Search for the cell housing the specified text and yield its [X, Y] center coordinate. 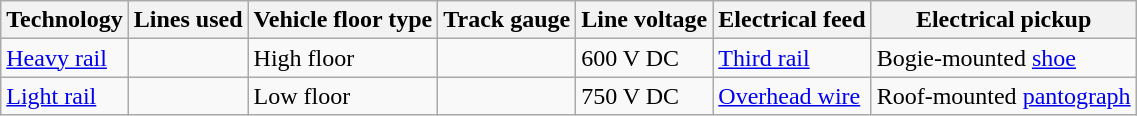
Bogie-mounted shoe [1004, 58]
Third rail [792, 58]
Electrical feed [792, 20]
600 V DC [644, 58]
Track gauge [507, 20]
Lines used [188, 20]
High floor [343, 58]
Overhead wire [792, 96]
Vehicle floor type [343, 20]
Light rail [65, 96]
Electrical pickup [1004, 20]
Line voltage [644, 20]
Roof-mounted pantograph [1004, 96]
750 V DC [644, 96]
Technology [65, 20]
Heavy rail [65, 58]
Low floor [343, 96]
